Extract the (X, Y) coordinate from the center of the cell holding the provided text.  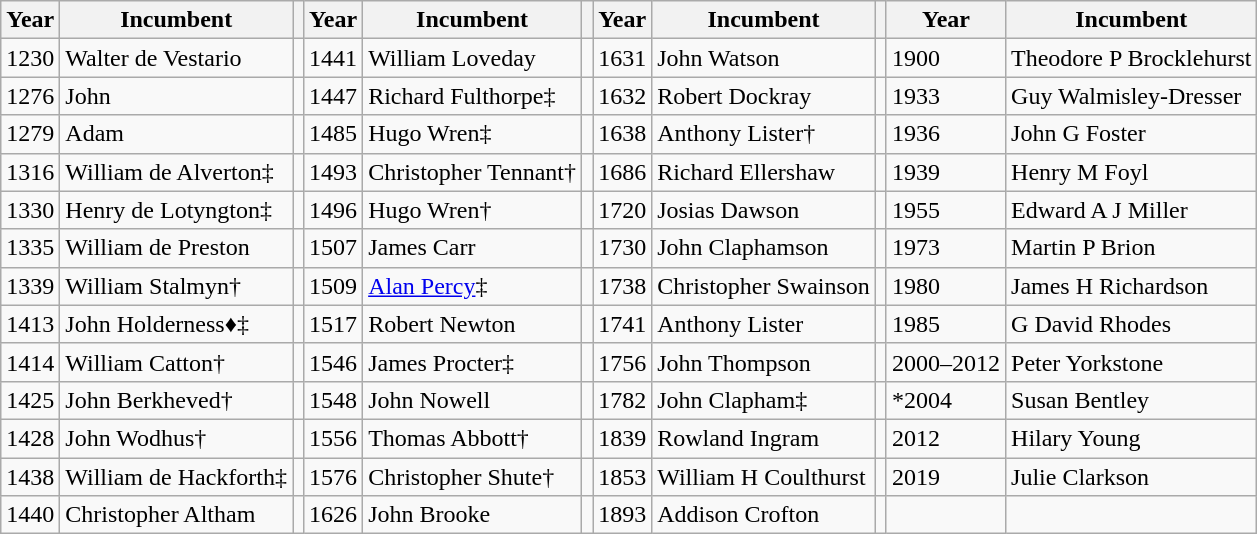
John Wodhus† (176, 438)
Hilary Young (1132, 438)
Theodore P Brocklehurst (1132, 58)
1686 (622, 172)
James Carr (472, 248)
John G Foster (1132, 134)
1893 (622, 515)
John Claphamson (764, 248)
Richard Ellershaw (764, 172)
1316 (30, 172)
1330 (30, 210)
William de Hackforth‡ (176, 477)
1339 (30, 286)
1741 (622, 324)
G David Rhodes (1132, 324)
Christopher Swainson (764, 286)
1853 (622, 477)
Christopher Shute† (472, 477)
Julie Clarkson (1132, 477)
Christopher Tennant† (472, 172)
1546 (334, 362)
1441 (334, 58)
Rowland Ingram (764, 438)
1632 (622, 96)
1839 (622, 438)
Anthony Lister† (764, 134)
William Stalmyn† (176, 286)
1447 (334, 96)
Richard Fulthorpe‡ (472, 96)
Christopher Altham (176, 515)
1507 (334, 248)
2000–2012 (946, 362)
1414 (30, 362)
2019 (946, 477)
1939 (946, 172)
John Berkheved† (176, 400)
John Holderness♦‡ (176, 324)
Addison Crofton (764, 515)
Josias Dawson (764, 210)
William Loveday (472, 58)
John Watson (764, 58)
1548 (334, 400)
1230 (30, 58)
Thomas Abbott† (472, 438)
1980 (946, 286)
1738 (622, 286)
1279 (30, 134)
Anthony Lister (764, 324)
Adam (176, 134)
1517 (334, 324)
1428 (30, 438)
1638 (622, 134)
1496 (334, 210)
*2004 (946, 400)
Hugo Wren‡ (472, 134)
William de Alverton‡ (176, 172)
Henry de Lotyngton‡ (176, 210)
1485 (334, 134)
1493 (334, 172)
John Clapham‡ (764, 400)
William H Coulthurst (764, 477)
1413 (30, 324)
1973 (946, 248)
Walter de Vestario (176, 58)
John Brooke (472, 515)
1933 (946, 96)
1985 (946, 324)
Peter Yorkstone (1132, 362)
Alan Percy‡ (472, 286)
1782 (622, 400)
Susan Bentley (1132, 400)
1276 (30, 96)
Martin P Brion (1132, 248)
Robert Newton (472, 324)
1720 (622, 210)
1438 (30, 477)
2012 (946, 438)
1509 (334, 286)
Henry M Foyl (1132, 172)
1756 (622, 362)
1631 (622, 58)
John (176, 96)
John Thompson (764, 362)
1936 (946, 134)
1425 (30, 400)
William Catton† (176, 362)
Robert Dockray (764, 96)
James Procter‡ (472, 362)
1626 (334, 515)
1730 (622, 248)
Hugo Wren† (472, 210)
Edward A J Miller (1132, 210)
1900 (946, 58)
1556 (334, 438)
1335 (30, 248)
John Nowell (472, 400)
William de Preston (176, 248)
James H Richardson (1132, 286)
1440 (30, 515)
Guy Walmisley-Dresser (1132, 96)
1955 (946, 210)
1576 (334, 477)
